Return the [x, y] coordinate for the center point of the cell that contains the specified text.  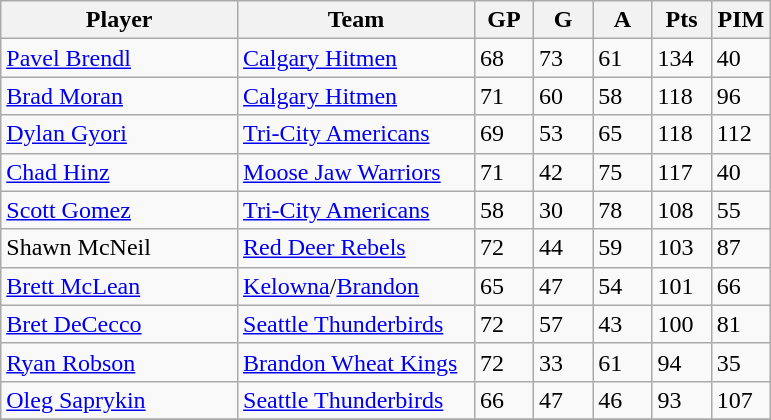
Pts [682, 20]
Scott Gomez [120, 210]
55 [740, 210]
73 [564, 58]
Brett McLean [120, 286]
53 [564, 134]
134 [682, 58]
81 [740, 324]
G [564, 20]
46 [622, 400]
100 [682, 324]
Kelowna/Brandon [356, 286]
Brad Moran [120, 96]
94 [682, 362]
69 [504, 134]
117 [682, 172]
Dylan Gyori [120, 134]
57 [564, 324]
Oleg Saprykin [120, 400]
Moose Jaw Warriors [356, 172]
103 [682, 248]
75 [622, 172]
42 [564, 172]
68 [504, 58]
54 [622, 286]
112 [740, 134]
Brandon Wheat Kings [356, 362]
Ryan Robson [120, 362]
96 [740, 96]
108 [682, 210]
Team [356, 20]
A [622, 20]
Player [120, 20]
101 [682, 286]
93 [682, 400]
107 [740, 400]
60 [564, 96]
GP [504, 20]
59 [622, 248]
PIM [740, 20]
43 [622, 324]
78 [622, 210]
30 [564, 210]
33 [564, 362]
35 [740, 362]
Shawn McNeil [120, 248]
87 [740, 248]
Bret DeCecco [120, 324]
44 [564, 248]
Red Deer Rebels [356, 248]
Chad Hinz [120, 172]
Pavel Brendl [120, 58]
